Locate the cell with the specified text and output its (X, Y) center coordinate. 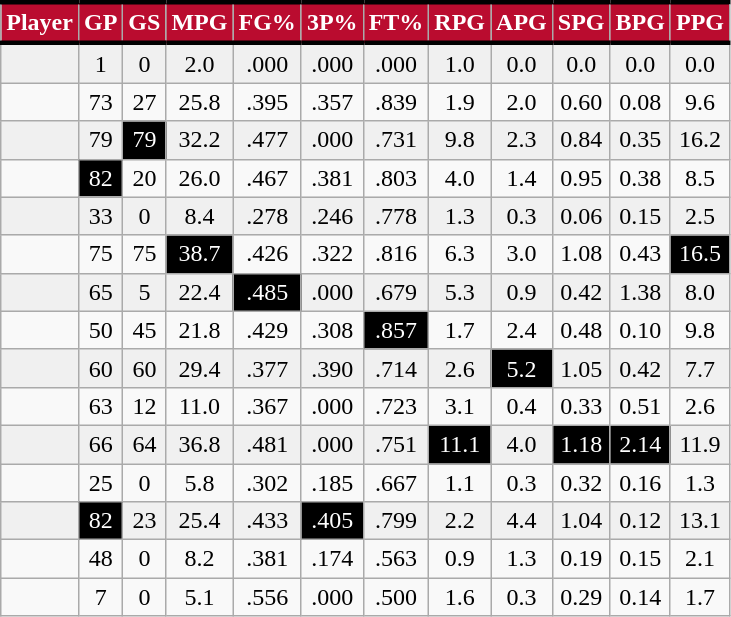
.390 (332, 368)
PPG (700, 22)
11.0 (200, 406)
.723 (396, 406)
.481 (267, 444)
0.95 (581, 178)
.731 (396, 140)
27 (144, 102)
3.0 (522, 254)
5.1 (200, 597)
33 (100, 216)
.174 (332, 559)
0.12 (640, 521)
2.2 (460, 521)
0.51 (640, 406)
64 (144, 444)
12 (144, 406)
8.2 (200, 559)
22.4 (200, 292)
APG (522, 22)
45 (144, 330)
7 (100, 597)
2.4 (522, 330)
.322 (332, 254)
GS (144, 22)
50 (100, 330)
8.4 (200, 216)
.857 (396, 330)
0.35 (640, 140)
SPG (581, 22)
0.16 (640, 483)
.429 (267, 330)
2.5 (700, 216)
1.04 (581, 521)
FT% (396, 22)
1.18 (581, 444)
25.8 (200, 102)
4.4 (522, 521)
.803 (396, 178)
16.5 (700, 254)
0.4 (522, 406)
1.9 (460, 102)
11.1 (460, 444)
1.0 (460, 63)
48 (100, 559)
0.19 (581, 559)
.357 (332, 102)
Player (40, 22)
29.4 (200, 368)
1 (100, 63)
.367 (267, 406)
0.38 (640, 178)
.246 (332, 216)
GP (100, 22)
11.9 (700, 444)
.778 (396, 216)
3P% (332, 22)
13.1 (700, 521)
.395 (267, 102)
.563 (396, 559)
.751 (396, 444)
5 (144, 292)
.426 (267, 254)
1.38 (640, 292)
26.0 (200, 178)
.485 (267, 292)
7.7 (700, 368)
.556 (267, 597)
.839 (396, 102)
0.43 (640, 254)
21.8 (200, 330)
0.48 (581, 330)
BPG (640, 22)
63 (100, 406)
.714 (396, 368)
.667 (396, 483)
.302 (267, 483)
0.84 (581, 140)
73 (100, 102)
.278 (267, 216)
2.1 (700, 559)
1.08 (581, 254)
2.3 (522, 140)
MPG (200, 22)
25.4 (200, 521)
.500 (396, 597)
.816 (396, 254)
.308 (332, 330)
.679 (396, 292)
0.14 (640, 597)
FG% (267, 22)
.377 (267, 368)
.467 (267, 178)
38.7 (200, 254)
5.2 (522, 368)
8.0 (700, 292)
6.3 (460, 254)
.477 (267, 140)
2.14 (640, 444)
0.08 (640, 102)
1.05 (581, 368)
0.60 (581, 102)
32.2 (200, 140)
1.1 (460, 483)
9.6 (700, 102)
0.33 (581, 406)
25 (100, 483)
23 (144, 521)
5.8 (200, 483)
36.8 (200, 444)
66 (100, 444)
0.29 (581, 597)
5.3 (460, 292)
0.32 (581, 483)
16.2 (700, 140)
0.10 (640, 330)
1.4 (522, 178)
.405 (332, 521)
0.06 (581, 216)
.799 (396, 521)
.185 (332, 483)
.433 (267, 521)
8.5 (700, 178)
3.1 (460, 406)
1.6 (460, 597)
20 (144, 178)
RPG (460, 22)
65 (100, 292)
